Determine the [x, y] coordinate at the center of the cell enclosing the given text.  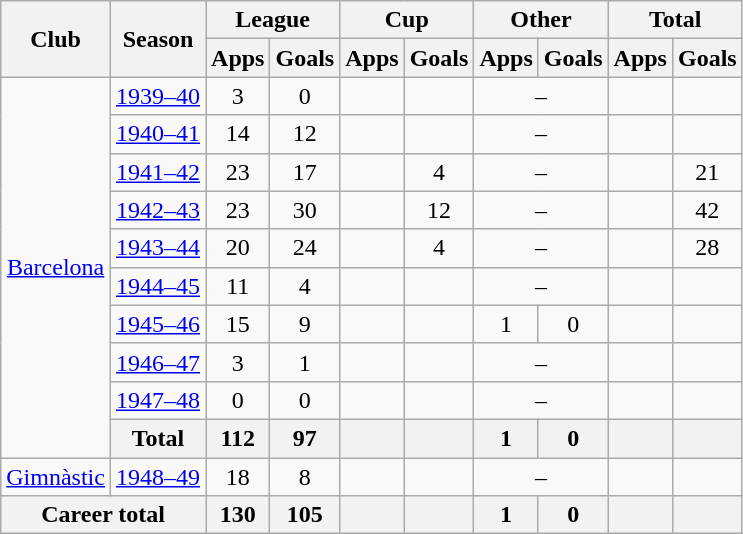
League [273, 20]
Club [56, 39]
Season [158, 39]
42 [707, 210]
97 [305, 438]
105 [305, 515]
1943–44 [158, 248]
1946–47 [158, 362]
Gimnàstic [56, 477]
130 [238, 515]
9 [305, 324]
112 [238, 438]
8 [305, 477]
14 [238, 134]
1942–43 [158, 210]
1947–48 [158, 400]
1940–41 [158, 134]
30 [305, 210]
1941–42 [158, 172]
20 [238, 248]
Career total [104, 515]
24 [305, 248]
11 [238, 286]
28 [707, 248]
Cup [407, 20]
18 [238, 477]
1945–46 [158, 324]
1939–40 [158, 96]
15 [238, 324]
17 [305, 172]
1944–45 [158, 286]
21 [707, 172]
Other [541, 20]
Barcelona [56, 268]
1948–49 [158, 477]
